From the cell containing the given text, extract its center point as (X, Y) coordinate. 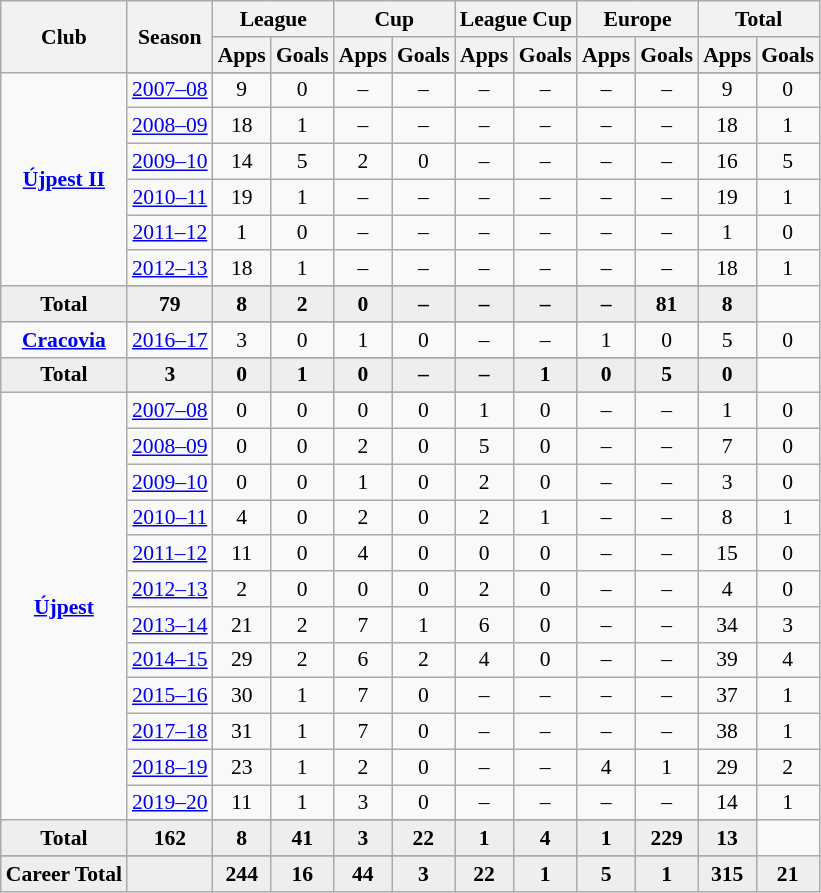
41 (302, 839)
Career Total (64, 874)
2016–17 (170, 340)
Újpest (64, 607)
2018–19 (170, 767)
315 (727, 874)
Europe (638, 19)
31 (242, 732)
44 (363, 874)
39 (727, 660)
Cracovia (64, 340)
79 (170, 304)
Cup (394, 19)
15 (727, 554)
Club (64, 36)
81 (666, 304)
229 (666, 839)
13 (727, 839)
2013–14 (170, 625)
162 (170, 839)
Újpest II (64, 179)
2017–18 (170, 732)
League Cup (516, 19)
2014–15 (170, 660)
23 (242, 767)
34 (727, 625)
2015–16 (170, 696)
244 (242, 874)
Season (170, 36)
30 (242, 696)
League (274, 19)
37 (727, 696)
2019–20 (170, 803)
38 (727, 732)
